Identify which cell holds the provided text, then report its (x, y) central coordinate. 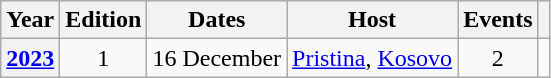
2 (498, 58)
Edition (104, 20)
Pristina, Kosovo (372, 58)
Events (498, 20)
Host (372, 20)
Year (30, 20)
Dates (217, 20)
1 (104, 58)
16 December (217, 58)
2023 (30, 58)
